Search for the cell housing the specified text and yield its [x, y] center coordinate. 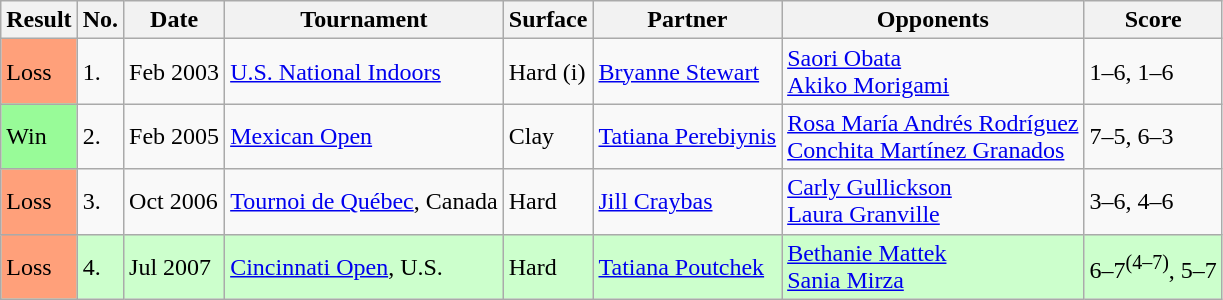
Mexican Open [364, 136]
2. [100, 136]
Result [39, 20]
Hard (i) [548, 72]
Jul 2007 [174, 266]
Tatiana Poutchek [688, 266]
1–6, 1–6 [1153, 72]
1. [100, 72]
3–6, 4–6 [1153, 202]
Partner [688, 20]
7–5, 6–3 [1153, 136]
Rosa María Andrés Rodríguez Conchita Martínez Granados [933, 136]
Oct 2006 [174, 202]
Tatiana Perebiynis [688, 136]
U.S. National Indoors [364, 72]
Date [174, 20]
Cincinnati Open, U.S. [364, 266]
Bethanie Mattek Sania Mirza [933, 266]
Carly Gullickson Laura Granville [933, 202]
Saori Obata Akiko Morigami [933, 72]
Feb 2003 [174, 72]
Jill Craybas [688, 202]
Tournament [364, 20]
Opponents [933, 20]
4. [100, 266]
Surface [548, 20]
Score [1153, 20]
Bryanne Stewart [688, 72]
6–7(4–7), 5–7 [1153, 266]
Win [39, 136]
No. [100, 20]
Clay [548, 136]
3. [100, 202]
Tournoi de Québec, Canada [364, 202]
Feb 2005 [174, 136]
